Find where the given text appears and provide that cell's center as [x, y] coordinate. 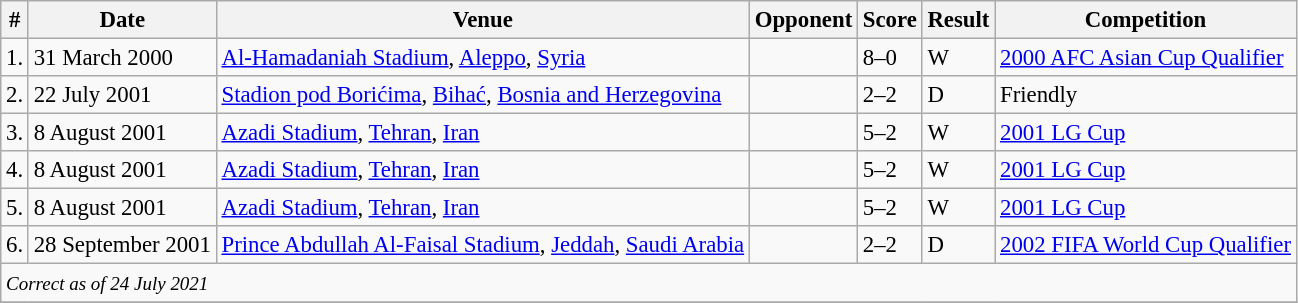
2002 FIFA World Cup Qualifier [1146, 245]
Competition [1146, 20]
22 July 2001 [122, 95]
Prince Abdullah Al-Faisal Stadium, Jeddah, Saudi Arabia [482, 245]
Date [122, 20]
31 March 2000 [122, 58]
1. [15, 58]
5. [15, 208]
3. [15, 133]
Correct as of 24 July 2021 [649, 283]
Opponent [803, 20]
Venue [482, 20]
2000 AFC Asian Cup Qualifier [1146, 58]
Result [958, 20]
8–0 [890, 58]
6. [15, 245]
Al-Hamadaniah Stadium, Aleppo, Syria [482, 58]
2. [15, 95]
28 September 2001 [122, 245]
Stadion pod Borićima, Bihać, Bosnia and Herzegovina [482, 95]
Score [890, 20]
4. [15, 170]
# [15, 20]
Friendly [1146, 95]
